Output the (X, Y) coordinate of the center of the cell containing the given text.  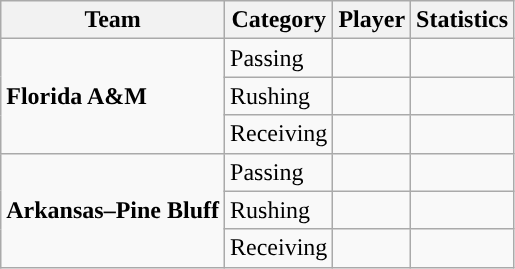
Arkansas–Pine Bluff (113, 210)
Florida A&M (113, 96)
Category (279, 20)
Statistics (462, 20)
Team (113, 20)
Player (372, 20)
